Output the [x, y] coordinate of the center of the cell containing the given text.  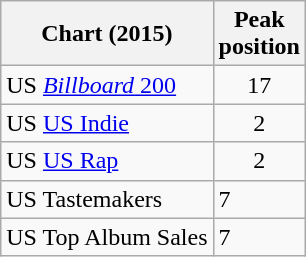
US Billboard 200 [107, 85]
17 [259, 85]
Peakposition [259, 34]
US US Rap [107, 161]
US US Indie [107, 123]
Chart (2015) [107, 34]
US Top Album Sales [107, 237]
US Tastemakers [107, 199]
